Return (x, y) of the center of cell containing provided text 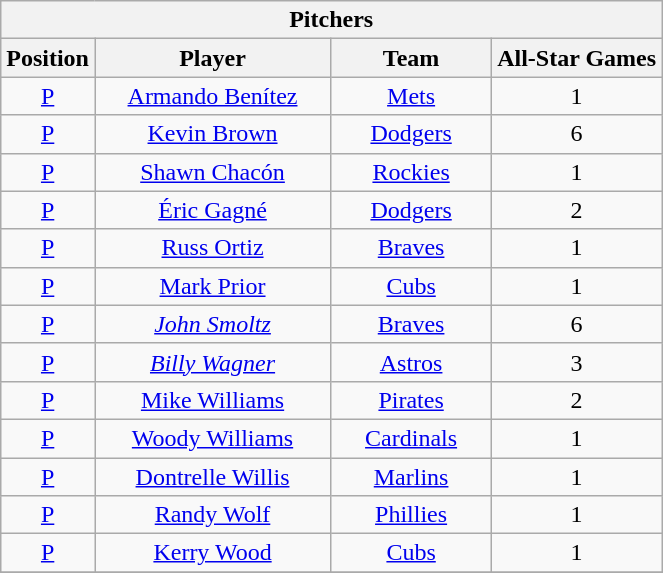
Éric Gagné (212, 210)
Mark Prior (212, 286)
Mike Williams (212, 400)
Marlins (412, 477)
Kevin Brown (212, 134)
Shawn Chacón (212, 172)
Pitchers (332, 20)
Kerry Wood (212, 553)
Mets (412, 96)
Woody Williams (212, 438)
Player (212, 58)
Randy Wolf (212, 515)
Astros (412, 362)
All-Star Games (577, 58)
Pirates (412, 400)
Dontrelle Willis (212, 477)
Billy Wagner (212, 362)
3 (577, 362)
Rockies (412, 172)
Phillies (412, 515)
John Smoltz (212, 324)
Team (412, 58)
Russ Ortiz (212, 248)
Cardinals (412, 438)
Position (48, 58)
Armando Benítez (212, 96)
